Return the [x, y] coordinate for the center point of the cell that contains the specified text.  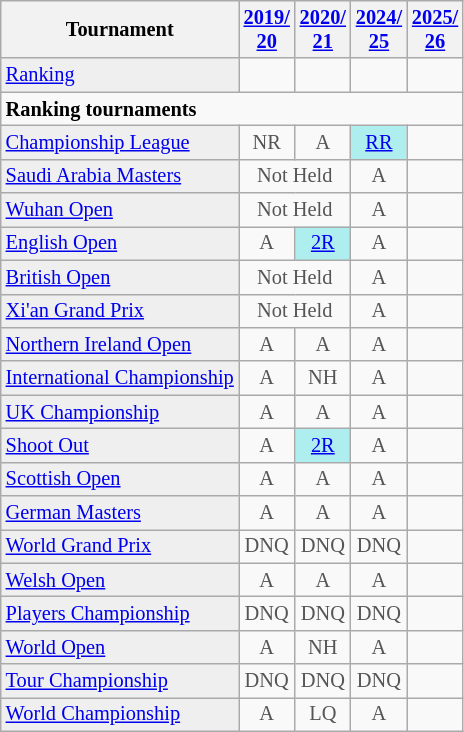
English Open [120, 243]
2019/20 [267, 29]
LQ [323, 714]
Ranking tournaments [232, 109]
Welsh Open [120, 580]
Northern Ireland Open [120, 344]
RR [379, 142]
Shoot Out [120, 445]
2024/25 [379, 29]
2020/21 [323, 29]
Wuhan Open [120, 210]
Scottish Open [120, 479]
World Grand Prix [120, 546]
German Masters [120, 513]
British Open [120, 277]
World Championship [120, 714]
UK Championship [120, 412]
Championship League [120, 142]
Tournament [120, 29]
Players Championship [120, 613]
Tour Championship [120, 681]
Xi'an Grand Prix [120, 311]
World Open [120, 647]
Saudi Arabia Masters [120, 176]
International Championship [120, 378]
Ranking [120, 75]
2025/26 [435, 29]
NR [267, 142]
